Identify which cell holds the provided text, then report its [x, y] central coordinate. 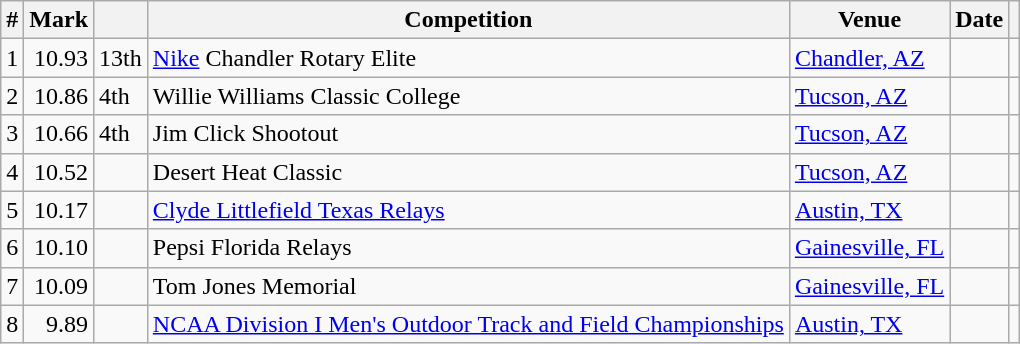
Willie Williams Classic College [468, 96]
13th [121, 58]
5 [12, 210]
NCAA Division I Men's Outdoor Track and Field Championships [468, 324]
Mark [59, 20]
10.86 [59, 96]
9.89 [59, 324]
10.66 [59, 134]
# [12, 20]
10.09 [59, 286]
7 [12, 286]
Clyde Littlefield Texas Relays [468, 210]
2 [12, 96]
8 [12, 324]
4 [12, 172]
Desert Heat Classic [468, 172]
Venue [869, 20]
10.10 [59, 248]
Nike Chandler Rotary Elite [468, 58]
10.17 [59, 210]
Tom Jones Memorial [468, 286]
10.52 [59, 172]
Jim Click Shootout [468, 134]
1 [12, 58]
6 [12, 248]
Chandler, AZ [869, 58]
Date [980, 20]
Competition [468, 20]
Pepsi Florida Relays [468, 248]
3 [12, 134]
10.93 [59, 58]
